Scan for the cell matching the given text and deliver its (X, Y) coordinate at center. 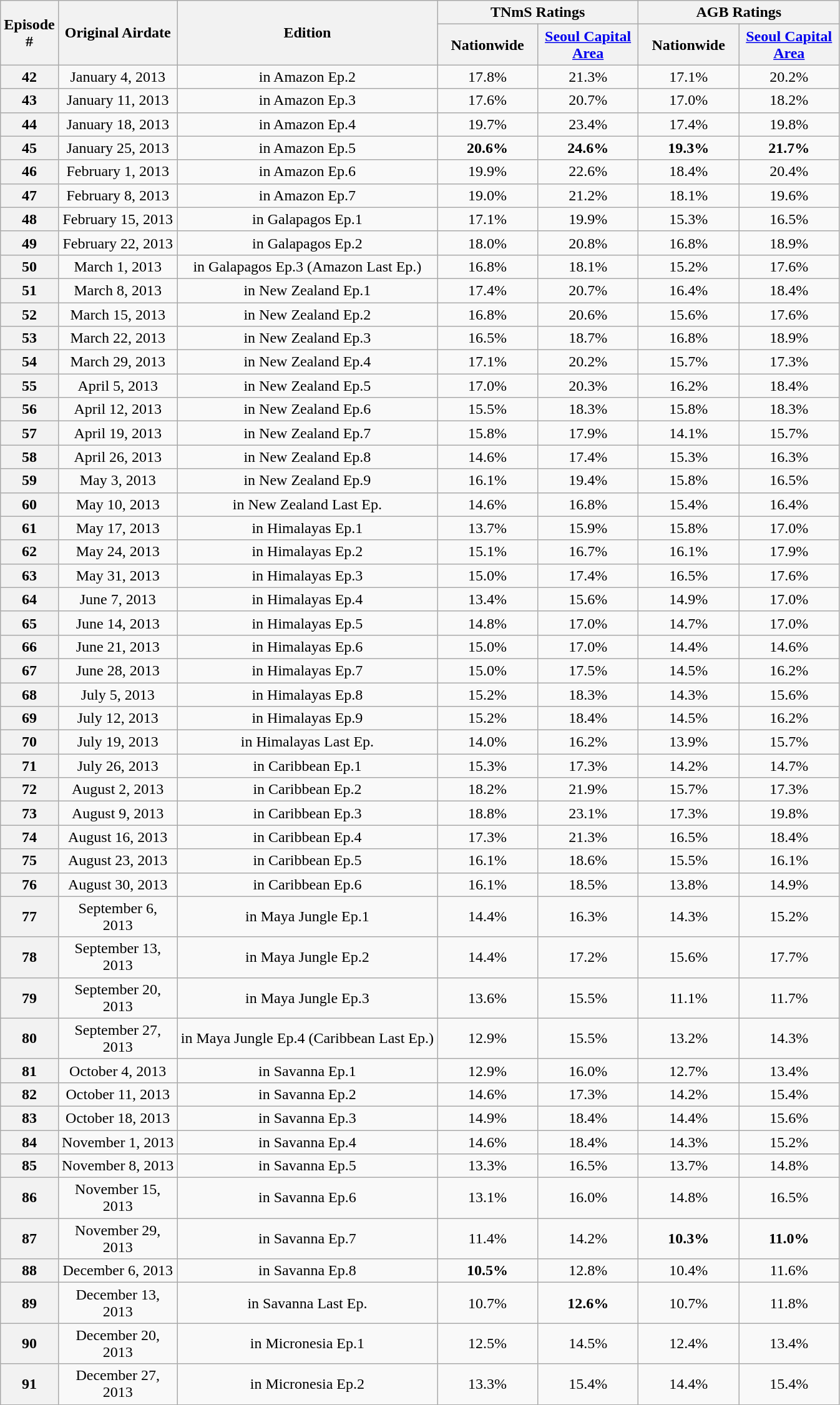
in Himalayas Ep.2 (307, 552)
May 31, 2013 (117, 575)
in Amazon Ep.5 (307, 148)
19.4% (588, 481)
12.8% (588, 1271)
April 19, 2013 (117, 433)
in Savanna Ep.6 (307, 1198)
91 (29, 1384)
in Amazon Ep.7 (307, 195)
in Himalayas Ep.1 (307, 528)
84 (29, 1142)
December 20, 2013 (117, 1343)
50 (29, 267)
February 8, 2013 (117, 195)
11.8% (789, 1303)
February 1, 2013 (117, 172)
15.1% (488, 552)
14.0% (488, 742)
61 (29, 528)
June 28, 2013 (117, 670)
18.6% (588, 861)
51 (29, 290)
June 14, 2013 (117, 623)
18.8% (488, 813)
12.7% (689, 1070)
Episode # (29, 32)
77 (29, 916)
in Micronesia Ep.2 (307, 1384)
in New Zealand Ep.3 (307, 338)
60 (29, 504)
83 (29, 1118)
17.5% (588, 670)
in Savanna Ep.4 (307, 1142)
in Amazon Ep.4 (307, 124)
in New Zealand Last Ep. (307, 504)
January 18, 2013 (117, 124)
January 4, 2013 (117, 77)
19.6% (789, 195)
87 (29, 1238)
September 13, 2013 (117, 957)
August 23, 2013 (117, 861)
in Maya Jungle Ep.3 (307, 997)
80 (29, 1039)
69 (29, 718)
August 2, 2013 (117, 790)
March 8, 2013 (117, 290)
43 (29, 100)
in Savanna Ep.3 (307, 1118)
19.0% (488, 195)
in Savanna Ep.2 (307, 1094)
in Himalayas Ep.6 (307, 647)
May 3, 2013 (117, 481)
21.9% (588, 790)
17.2% (588, 957)
19.3% (689, 148)
88 (29, 1271)
October 11, 2013 (117, 1094)
in New Zealand Ep.7 (307, 433)
in Maya Jungle Ep.4 (Caribbean Last Ep.) (307, 1039)
in Galapagos Ep.1 (307, 219)
75 (29, 861)
10.3% (689, 1238)
July 12, 2013 (117, 718)
in Caribbean Ep.2 (307, 790)
July 5, 2013 (117, 695)
44 (29, 124)
January 25, 2013 (117, 148)
12.4% (689, 1343)
in Himalayas Ep.9 (307, 718)
in Savanna Ep.1 (307, 1070)
63 (29, 575)
in New Zealand Ep.9 (307, 481)
in Himalayas Ep.3 (307, 575)
12.5% (488, 1343)
18.7% (588, 338)
November 29, 2013 (117, 1238)
46 (29, 172)
17.7% (789, 957)
65 (29, 623)
July 19, 2013 (117, 742)
16.7% (588, 552)
70 (29, 742)
May 24, 2013 (117, 552)
December 6, 2013 (117, 1271)
October 4, 2013 (117, 1070)
in Savanna Last Ep. (307, 1303)
in Galapagos Ep.3 (Amazon Last Ep.) (307, 267)
47 (29, 195)
March 22, 2013 (117, 338)
Original Airdate (117, 32)
67 (29, 670)
in Micronesia Ep.1 (307, 1343)
June 21, 2013 (117, 647)
in Himalayas Ep.4 (307, 599)
11.0% (789, 1238)
April 26, 2013 (117, 457)
May 10, 2013 (117, 504)
18.5% (588, 884)
in Caribbean Ep.4 (307, 837)
86 (29, 1198)
October 18, 2013 (117, 1118)
57 (29, 433)
in Maya Jungle Ep.2 (307, 957)
68 (29, 695)
April 5, 2013 (117, 386)
21.7% (789, 148)
in Himalayas Ep.8 (307, 695)
19.7% (488, 124)
20.3% (588, 386)
54 (29, 362)
March 29, 2013 (117, 362)
November 8, 2013 (117, 1166)
18.0% (488, 243)
48 (29, 219)
AGB Ratings (739, 12)
December 27, 2013 (117, 1384)
May 17, 2013 (117, 528)
42 (29, 77)
20.4% (789, 172)
12.6% (588, 1303)
62 (29, 552)
85 (29, 1166)
in New Zealand Ep.4 (307, 362)
in Amazon Ep.3 (307, 100)
11.1% (689, 997)
53 (29, 338)
74 (29, 837)
February 15, 2013 (117, 219)
59 (29, 481)
13.9% (689, 742)
90 (29, 1343)
13.6% (488, 997)
in Himalayas Ep.5 (307, 623)
November 15, 2013 (117, 1198)
in Galapagos Ep.2 (307, 243)
April 12, 2013 (117, 409)
82 (29, 1094)
24.6% (588, 148)
in New Zealand Ep.5 (307, 386)
in Amazon Ep.6 (307, 172)
23.4% (588, 124)
in Caribbean Ep.3 (307, 813)
in New Zealand Ep.2 (307, 314)
11.6% (789, 1271)
10.5% (488, 1271)
July 26, 2013 (117, 766)
13.2% (689, 1039)
in Himalayas Last Ep. (307, 742)
52 (29, 314)
17.8% (488, 77)
November 1, 2013 (117, 1142)
45 (29, 148)
December 13, 2013 (117, 1303)
20.8% (588, 243)
in Maya Jungle Ep.1 (307, 916)
TNmS Ratings (538, 12)
49 (29, 243)
September 6, 2013 (117, 916)
11.4% (488, 1238)
89 (29, 1303)
in New Zealand Ep.1 (307, 290)
79 (29, 997)
January 11, 2013 (117, 100)
71 (29, 766)
in Savanna Ep.5 (307, 1166)
in Caribbean Ep.6 (307, 884)
in Caribbean Ep.5 (307, 861)
February 22, 2013 (117, 243)
in New Zealand Ep.6 (307, 409)
August 30, 2013 (117, 884)
76 (29, 884)
72 (29, 790)
22.6% (588, 172)
March 1, 2013 (117, 267)
in Himalayas Ep.7 (307, 670)
Edition (307, 32)
13.8% (689, 884)
56 (29, 409)
14.1% (689, 433)
73 (29, 813)
10.4% (689, 1271)
64 (29, 599)
in Savanna Ep.8 (307, 1271)
in Caribbean Ep.1 (307, 766)
58 (29, 457)
11.7% (789, 997)
21.2% (588, 195)
15.9% (588, 528)
78 (29, 957)
55 (29, 386)
September 27, 2013 (117, 1039)
June 7, 2013 (117, 599)
March 15, 2013 (117, 314)
in Savanna Ep.7 (307, 1238)
13.1% (488, 1198)
in New Zealand Ep.8 (307, 457)
August 9, 2013 (117, 813)
81 (29, 1070)
in Amazon Ep.2 (307, 77)
23.1% (588, 813)
August 16, 2013 (117, 837)
66 (29, 647)
September 20, 2013 (117, 997)
